Provide the [x, y] coordinate of the cell's center where the given text is located.  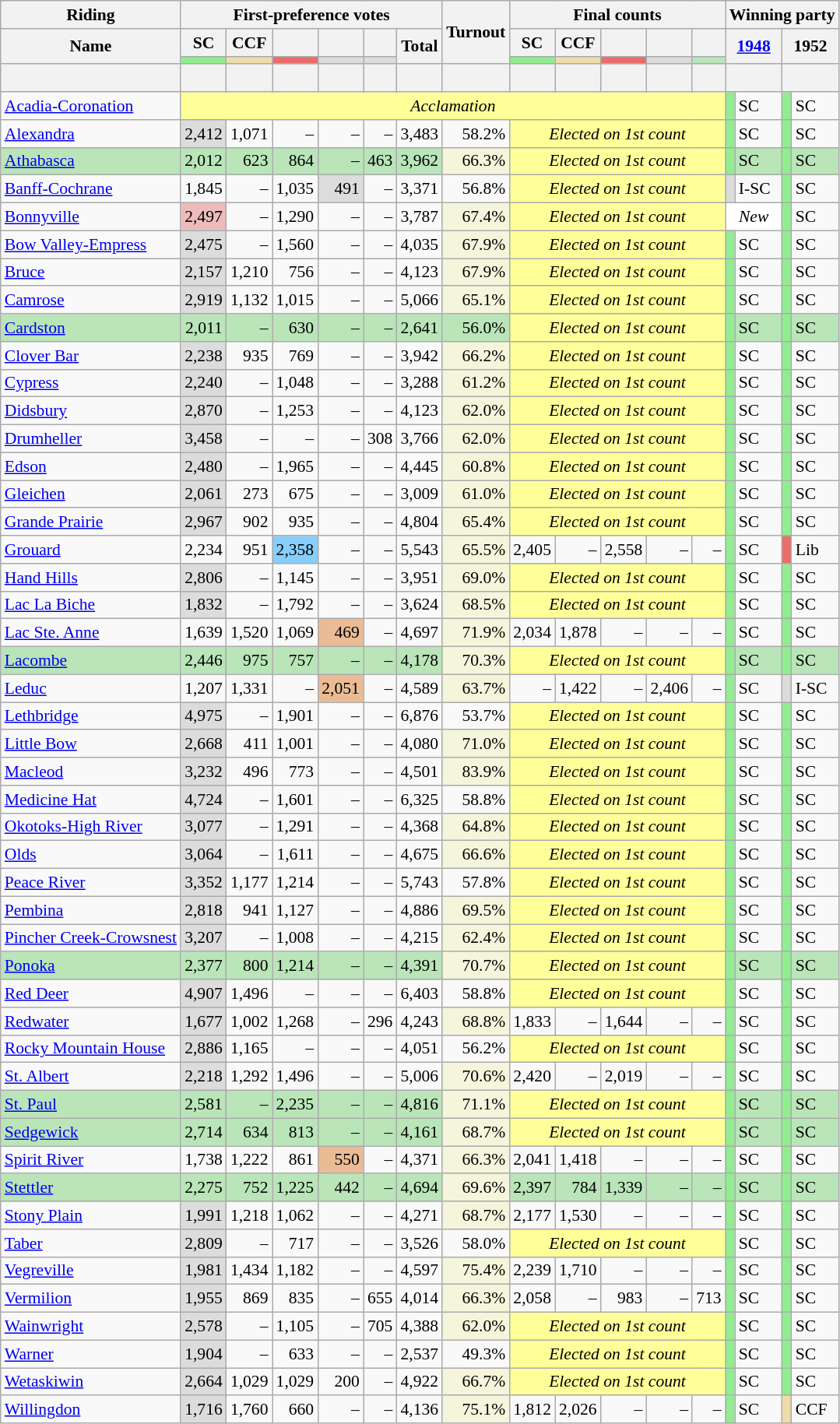
2,377 [204, 966]
1,071 [249, 134]
65.1% [476, 301]
70.7% [476, 966]
1,331 [249, 688]
Final counts [617, 15]
Drumheller [90, 439]
5,543 [419, 550]
Red Deer [90, 993]
496 [249, 772]
2,157 [204, 272]
1,002 [249, 1021]
1,710 [578, 1271]
752 [249, 1188]
1,904 [204, 1354]
1,677 [204, 1021]
1,845 [204, 189]
Edson [90, 466]
Stettler [90, 1188]
67.4% [476, 217]
1,062 [296, 1215]
2,806 [204, 578]
411 [249, 744]
3,458 [204, 439]
2,026 [578, 1410]
4,014 [419, 1299]
Little Bow [90, 744]
Stony Plain [90, 1215]
3,942 [419, 356]
1,760 [249, 1410]
71.0% [476, 744]
Warner [90, 1354]
70.6% [476, 1077]
1,048 [296, 383]
713 [708, 1299]
61.2% [476, 383]
60.8% [476, 466]
675 [296, 494]
941 [249, 910]
3,232 [204, 772]
902 [249, 522]
3,766 [419, 439]
2,051 [341, 688]
53.7% [476, 716]
2,041 [532, 1160]
975 [249, 661]
Grouard [90, 550]
1,716 [204, 1410]
4,501 [419, 772]
2,019 [624, 1077]
58.0% [476, 1243]
1,955 [204, 1299]
56.0% [476, 328]
1,738 [204, 1160]
2,240 [204, 383]
442 [341, 1188]
Hand Hills [90, 578]
2,497 [204, 217]
2,397 [532, 1188]
3,624 [419, 605]
4,886 [419, 910]
49.3% [476, 1354]
1,210 [249, 272]
4,136 [419, 1410]
Name [90, 47]
2,012 [204, 161]
1,965 [296, 466]
2,809 [204, 1243]
861 [296, 1160]
4,589 [419, 688]
1,520 [249, 633]
1,182 [296, 1271]
2,406 [670, 688]
773 [296, 772]
705 [380, 1327]
273 [249, 494]
58.2% [476, 134]
4,804 [419, 522]
Lac La Biche [90, 605]
1,530 [578, 1215]
Total [419, 47]
Camrose [90, 301]
2,886 [204, 1049]
69.6% [476, 1188]
308 [380, 439]
1,833 [532, 1021]
2,239 [532, 1271]
Bow Valley-Empress [90, 244]
3,483 [419, 134]
First-preference votes [311, 15]
Clover Bar [90, 356]
83.9% [476, 772]
633 [296, 1354]
660 [296, 1410]
634 [249, 1132]
Winning party [782, 15]
2,668 [204, 744]
2,714 [204, 1132]
Wainwright [90, 1327]
4,035 [419, 244]
2,061 [204, 494]
5,066 [419, 301]
2,177 [532, 1215]
3,077 [204, 827]
3,207 [204, 938]
St. Albert [90, 1077]
200 [341, 1382]
469 [341, 633]
463 [380, 161]
2,058 [532, 1299]
Taber [90, 1243]
1,127 [296, 910]
951 [249, 550]
4,371 [419, 1160]
2,818 [204, 910]
56.2% [476, 1049]
1,878 [578, 633]
1,901 [296, 716]
Acadia-Coronation [90, 106]
66.6% [476, 855]
1,639 [204, 633]
296 [380, 1021]
4,051 [419, 1049]
4,215 [419, 938]
Rocky Mountain House [90, 1049]
Okotoks-High River [90, 827]
4,675 [419, 855]
Cardston [90, 328]
1,339 [624, 1188]
1,222 [249, 1160]
66.7% [476, 1382]
Banff-Cochrane [90, 189]
Pincher Creek-Crowsnest [90, 938]
69.0% [476, 578]
757 [296, 661]
2,446 [204, 661]
2,870 [204, 411]
68.8% [476, 1021]
1,601 [296, 800]
2,405 [532, 550]
70.3% [476, 661]
5,743 [419, 883]
Olds [90, 855]
3,371 [419, 189]
1,981 [204, 1271]
1,268 [296, 1021]
64.8% [476, 827]
Grande Prairie [90, 522]
New [754, 217]
62.4% [476, 938]
756 [296, 272]
Ponoka [90, 966]
4,391 [419, 966]
Lac Ste. Anne [90, 633]
2,275 [204, 1188]
Pembina [90, 910]
Vermilion [90, 1299]
550 [341, 1160]
Gleichen [90, 494]
Cypress [90, 383]
2,011 [204, 328]
2,238 [204, 356]
623 [249, 161]
2,475 [204, 244]
Leduc [90, 688]
1,225 [296, 1188]
1,035 [296, 189]
1,218 [249, 1215]
4,697 [419, 633]
63.7% [476, 688]
491 [341, 189]
655 [380, 1299]
983 [624, 1299]
835 [296, 1299]
4,243 [419, 1021]
1,560 [296, 244]
3,064 [204, 855]
71.9% [476, 633]
1,132 [249, 301]
4,907 [204, 993]
1,291 [296, 827]
1948 [754, 47]
3,009 [419, 494]
66.2% [476, 356]
4,368 [419, 827]
4,597 [419, 1271]
65.5% [476, 550]
2,664 [204, 1382]
Medicine Hat [90, 800]
Acclamation [453, 106]
2,558 [624, 550]
Redwater [90, 1021]
1,145 [296, 578]
6,403 [419, 993]
2,581 [204, 1105]
Macleod [90, 772]
2,420 [532, 1077]
St. Paul [90, 1105]
1,001 [296, 744]
2,218 [204, 1077]
71.1% [476, 1105]
75.1% [476, 1410]
2,480 [204, 466]
4,080 [419, 744]
3,526 [419, 1243]
68.5% [476, 605]
630 [296, 328]
1,292 [249, 1077]
813 [296, 1132]
65.4% [476, 522]
4,388 [419, 1327]
Bonnyville [90, 217]
2,234 [204, 550]
Didsbury [90, 411]
Lacombe [90, 661]
1,177 [249, 883]
Vegreville [90, 1271]
4,724 [204, 800]
Spirit River [90, 1160]
Lib [816, 550]
4,975 [204, 716]
3,962 [419, 161]
6,325 [419, 800]
1,422 [578, 688]
69.5% [476, 910]
4,178 [419, 661]
5,006 [419, 1077]
769 [296, 356]
1,008 [296, 938]
2,578 [204, 1327]
61.0% [476, 494]
4,694 [419, 1188]
4,161 [419, 1132]
1952 [811, 47]
1,991 [204, 1215]
784 [578, 1188]
56.8% [476, 189]
2,641 [419, 328]
864 [296, 161]
1,015 [296, 301]
Riding [90, 15]
2,967 [204, 522]
2,919 [204, 301]
Bruce [90, 272]
3,951 [419, 578]
Sedgewick [90, 1132]
1,611 [296, 855]
1,207 [204, 688]
1,165 [249, 1049]
2,537 [419, 1354]
1,434 [249, 1271]
1,812 [532, 1410]
75.4% [476, 1271]
1,290 [296, 217]
2,358 [296, 550]
4,816 [419, 1105]
1,832 [204, 605]
1,792 [296, 605]
Lethbridge [90, 716]
4,445 [419, 466]
2,235 [296, 1105]
6,876 [419, 716]
1,069 [296, 633]
3,352 [204, 883]
1,418 [578, 1160]
1,644 [624, 1021]
869 [249, 1299]
3,288 [419, 383]
Wetaskiwin [90, 1382]
1,253 [296, 411]
4,271 [419, 1215]
800 [249, 966]
717 [296, 1243]
Athabasca [90, 161]
Alexandra [90, 134]
Willingdon [90, 1410]
1,105 [296, 1327]
Peace River [90, 883]
4,922 [419, 1382]
57.8% [476, 883]
2,412 [204, 134]
2,034 [532, 633]
3,787 [419, 217]
Turnout [476, 33]
